Extract the [x, y] coordinate from the center of the cell holding the provided text.  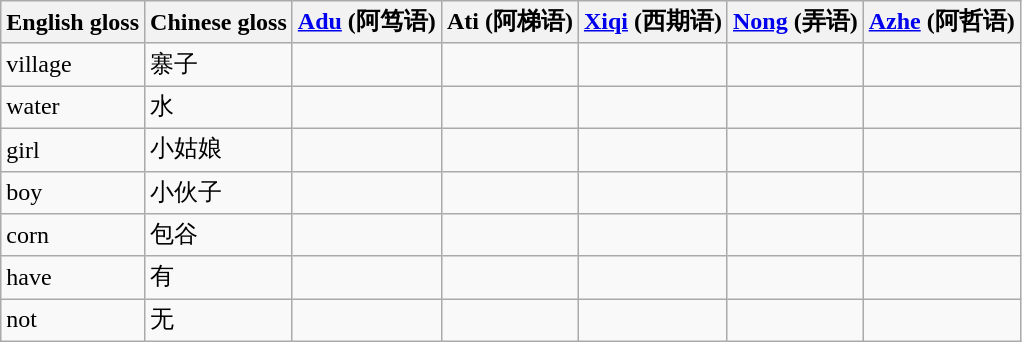
无 [219, 320]
not [73, 320]
Nong (弄语) [795, 22]
Xiqi (西期语) [652, 22]
corn [73, 236]
girl [73, 150]
have [73, 278]
village [73, 64]
小姑娘 [219, 150]
English gloss [73, 22]
boy [73, 192]
Chinese gloss [219, 22]
小伙子 [219, 192]
水 [219, 108]
water [73, 108]
包谷 [219, 236]
Azhe (阿哲语) [942, 22]
寨子 [219, 64]
Ati (阿梯语) [510, 22]
Adu (阿笃语) [366, 22]
有 [219, 278]
